Locate the cell with the specified text and output its [x, y] center coordinate. 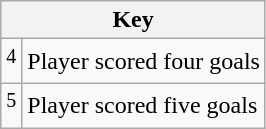
Player scored four goals [144, 62]
Key [134, 20]
Player scored five goals [144, 106]
5 [12, 106]
4 [12, 62]
